Return (X, Y) of the center of cell containing provided text 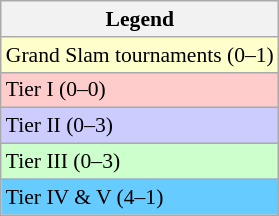
Tier I (0–0) (140, 90)
Tier III (0–3) (140, 162)
Tier IV & V (4–1) (140, 197)
Grand Slam tournaments (0–1) (140, 55)
Tier II (0–3) (140, 126)
Legend (140, 19)
